Return the [x, y] coordinate for the center point of the cell that contains the specified text.  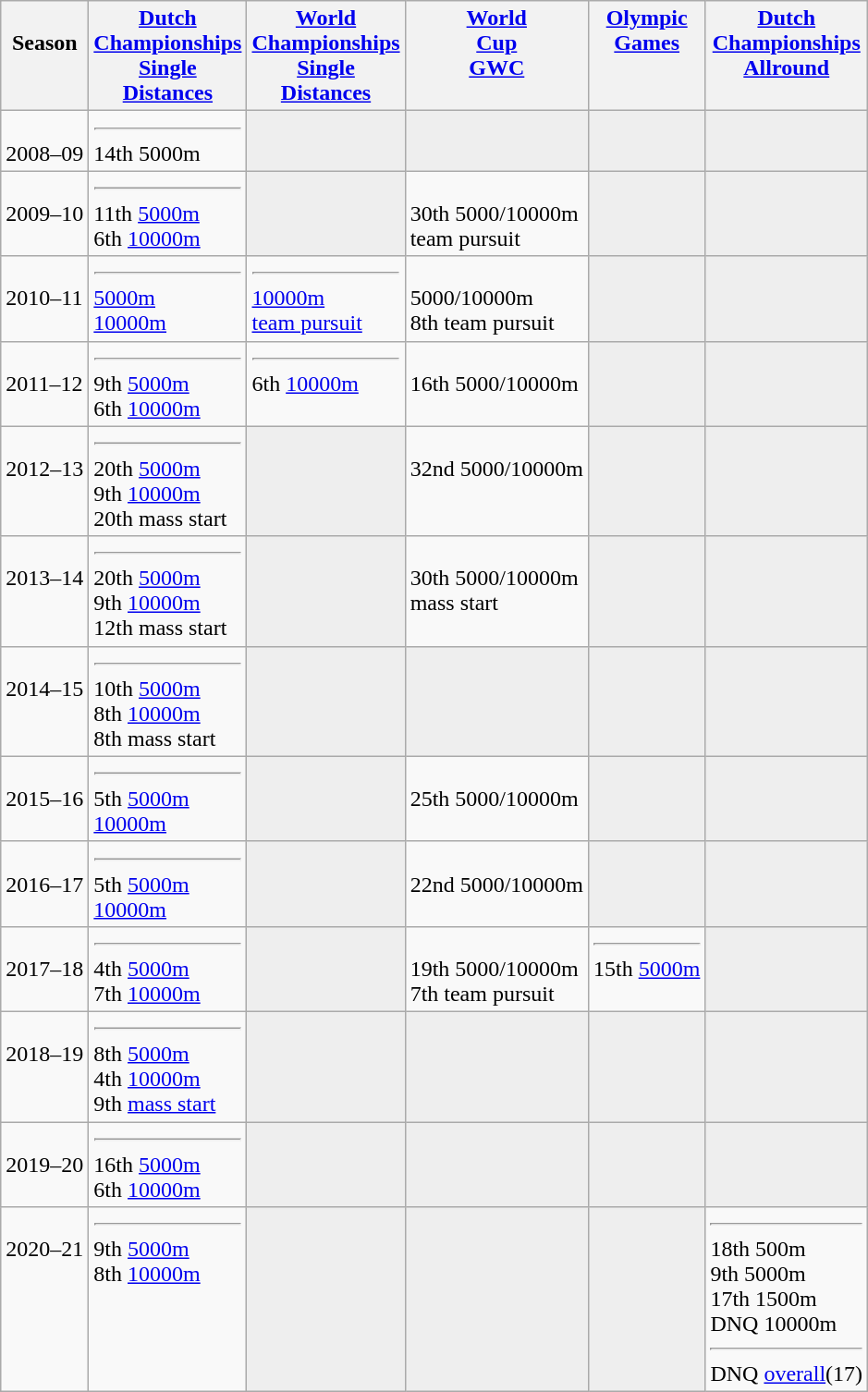
5000/10000m 8th team pursuit [496, 299]
2017–18 [44, 969]
2016–17 [44, 884]
Dutch Championships Single Distances [168, 55]
2015–16 [44, 799]
4th 5000m 7th 10000m [168, 969]
2020–21 [44, 1300]
11th 5000m 6th 10000m [168, 214]
20th 5000m 9th 10000m 12th mass start [168, 592]
16th 5000/10000m [496, 384]
2019–20 [44, 1165]
6th 10000m [325, 384]
2010–11 [44, 299]
5000m 10000m [168, 299]
32nd 5000/10000m [496, 481]
9th 5000m 8th 10000m [168, 1300]
10th 5000m 8th 10000m 8th mass start [168, 701]
2008–09 [44, 140]
Olympic Games [646, 55]
16th 5000m 6th 10000m [168, 1165]
10000m team pursuit [325, 299]
30th 5000/10000m mass start [496, 592]
World Championships Single Distances [325, 55]
30th 5000/10000m team pursuit [496, 214]
2011–12 [44, 384]
9th 5000m 6th 10000m [168, 384]
20th 5000m 9th 10000m 20th mass start [168, 481]
22nd 5000/10000m [496, 884]
2013–14 [44, 592]
18th 500m 9th 5000m 17th 1500m DNQ 10000m DNQ overall(17) [787, 1300]
8th 5000m 4th 10000m 9th mass start [168, 1067]
2009–10 [44, 214]
25th 5000/10000m [496, 799]
2012–13 [44, 481]
Dutch Championships Allround [787, 55]
Season [44, 55]
2018–19 [44, 1067]
World Cup GWC [496, 55]
14th 5000m [168, 140]
15th 5000m [646, 969]
19th 5000/10000m 7th team pursuit [496, 969]
2014–15 [44, 701]
